Pinpoint the cell where the given text exists, returning its (x, y) midpoint coordinate. 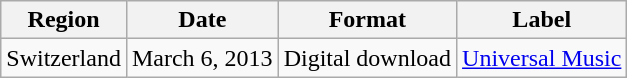
Universal Music (542, 58)
Digital download (367, 58)
Date (202, 20)
Switzerland (64, 58)
March 6, 2013 (202, 58)
Format (367, 20)
Region (64, 20)
Label (542, 20)
